Pinpoint the cell where the given text exists, returning its [X, Y] midpoint coordinate. 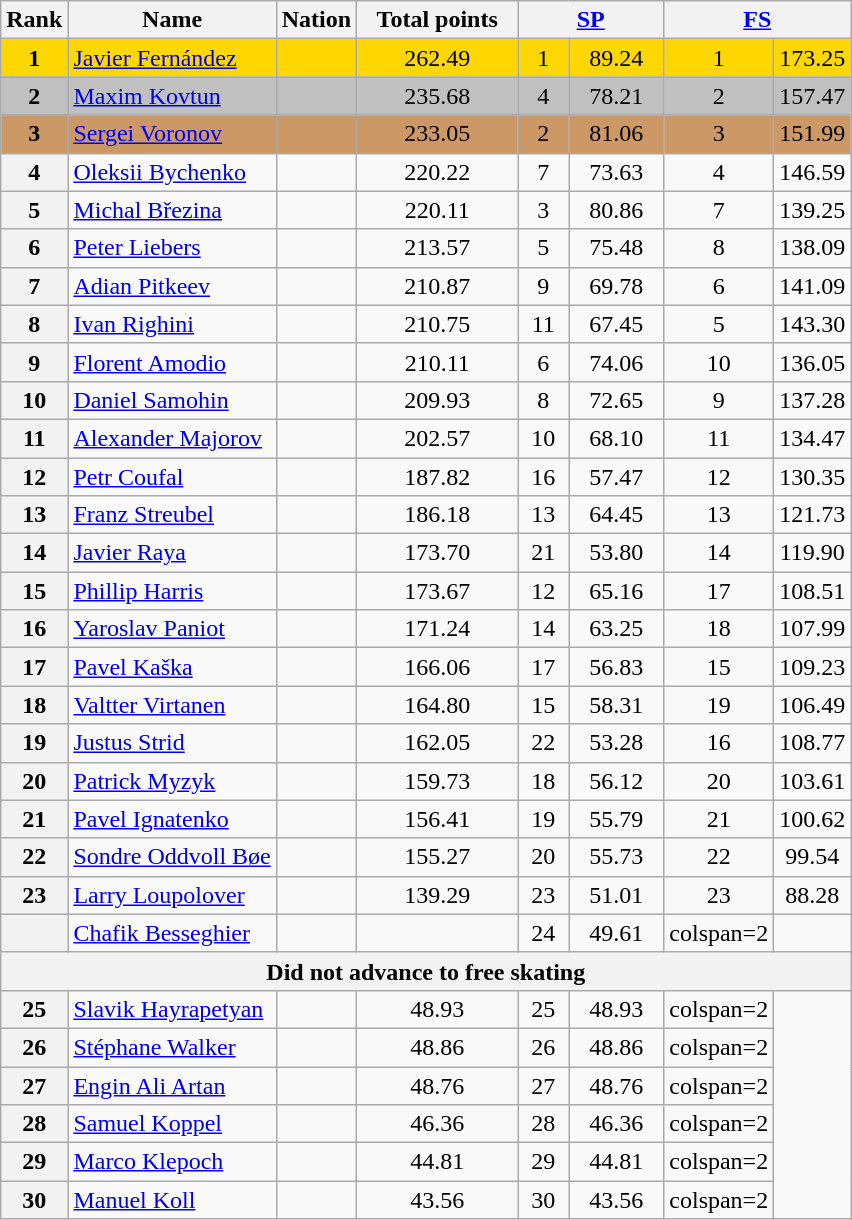
Maxim Kovtun [172, 96]
56.83 [616, 667]
51.01 [616, 895]
Oleksii Bychenko [172, 172]
73.63 [616, 172]
186.18 [438, 515]
Pavel Kaška [172, 667]
Sondre Oddvoll Bøe [172, 857]
89.24 [616, 58]
173.70 [438, 553]
72.65 [616, 400]
159.73 [438, 781]
Slavik Hayrapetyan [172, 1009]
173.25 [812, 58]
74.06 [616, 362]
100.62 [812, 819]
Florent Amodio [172, 362]
138.09 [812, 248]
53.28 [616, 743]
Marco Klepoch [172, 1162]
69.78 [616, 286]
139.25 [812, 210]
Valtter Virtanen [172, 705]
Justus Strid [172, 743]
57.47 [616, 477]
136.05 [812, 362]
99.54 [812, 857]
Petr Coufal [172, 477]
53.80 [616, 553]
Stéphane Walker [172, 1047]
162.05 [438, 743]
166.06 [438, 667]
164.80 [438, 705]
56.12 [616, 781]
Name [172, 20]
Daniel Samohin [172, 400]
220.11 [438, 210]
108.77 [812, 743]
Peter Liebers [172, 248]
Manuel Koll [172, 1200]
Nation [316, 20]
Engin Ali Artan [172, 1085]
119.90 [812, 553]
Yaroslav Paniot [172, 629]
151.99 [812, 134]
24 [544, 933]
Rank [34, 20]
Javier Raya [172, 553]
134.47 [812, 438]
55.79 [616, 819]
63.25 [616, 629]
Michal Březina [172, 210]
65.16 [616, 591]
Pavel Ignatenko [172, 819]
139.29 [438, 895]
Sergei Voronov [172, 134]
Alexander Majorov [172, 438]
137.28 [812, 400]
187.82 [438, 477]
157.47 [812, 96]
209.93 [438, 400]
SP [591, 20]
155.27 [438, 857]
58.31 [616, 705]
Adian Pitkeev [172, 286]
81.06 [616, 134]
262.49 [438, 58]
210.75 [438, 324]
107.99 [812, 629]
106.49 [812, 705]
Javier Fernández [172, 58]
78.21 [616, 96]
Samuel Koppel [172, 1124]
49.61 [616, 933]
Phillip Harris [172, 591]
Did not advance to free skating [426, 971]
210.87 [438, 286]
130.35 [812, 477]
210.11 [438, 362]
146.59 [812, 172]
121.73 [812, 515]
64.45 [616, 515]
Larry Loupolover [172, 895]
Patrick Myzyk [172, 781]
55.73 [616, 857]
233.05 [438, 134]
141.09 [812, 286]
103.61 [812, 781]
213.57 [438, 248]
156.41 [438, 819]
88.28 [812, 895]
Chafik Besseghier [172, 933]
109.23 [812, 667]
Franz Streubel [172, 515]
173.67 [438, 591]
68.10 [616, 438]
143.30 [812, 324]
108.51 [812, 591]
67.45 [616, 324]
80.86 [616, 210]
Total points [438, 20]
220.22 [438, 172]
75.48 [616, 248]
FS [758, 20]
Ivan Righini [172, 324]
235.68 [438, 96]
171.24 [438, 629]
202.57 [438, 438]
